Scan for the cell matching the given text and deliver its [x, y] coordinate at center. 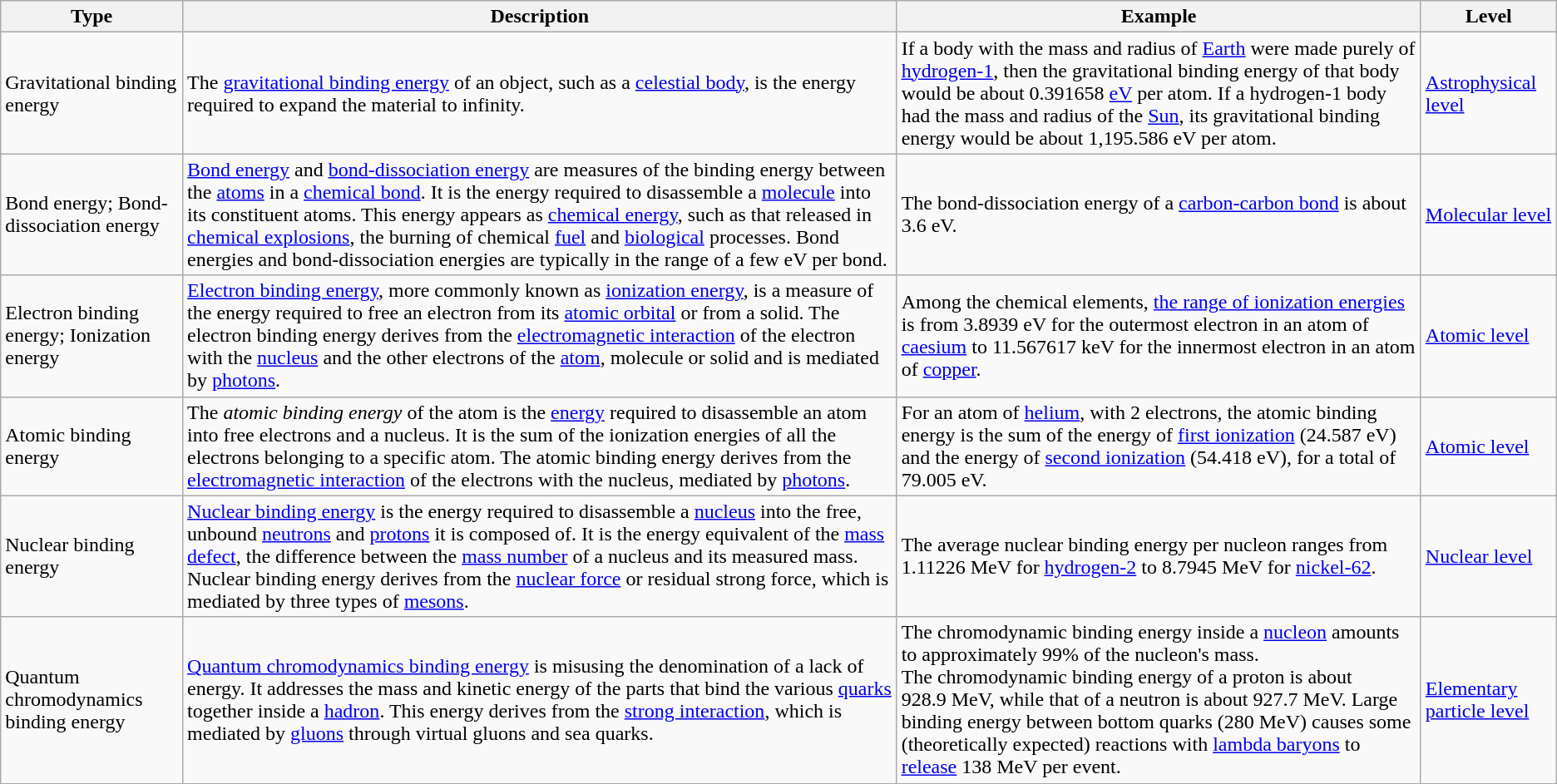
Example [1159, 17]
Description [541, 17]
Level [1489, 17]
The average nuclear binding energy per nucleon ranges from 1.11226 MeV for hydrogen-2 to 8.7945 MeV for nickel-62. [1159, 556]
Nuclear level [1489, 556]
Nuclear binding energy [91, 556]
Astrophysical level [1489, 93]
Bond energy; Bond-dissociation energy [91, 214]
The bond-dissociation energy of a carbon-carbon bond is about 3.6 eV. [1159, 214]
Molecular level [1489, 214]
Quantum chromodynamics binding energy [91, 700]
Gravitational binding energy [91, 93]
The gravitational binding energy of an object, such as a celestial body, is the energy required to expand the material to infinity. [541, 93]
Elementary particle level [1489, 700]
Electron binding energy; Ionization energy [91, 336]
Type [91, 17]
Atomic binding energy [91, 446]
